Output the [X, Y] coordinate of the center of the cell containing the given text.  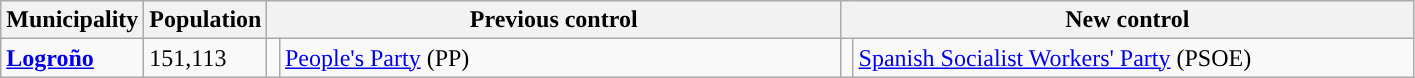
151,113 [206, 58]
Spanish Socialist Workers' Party (PSOE) [1134, 58]
Logroño [72, 58]
Population [206, 20]
Previous control [554, 20]
New control [1127, 20]
People's Party (PP) [560, 58]
Municipality [72, 20]
